For the text-containing cell, return its midpoint in [x, y] coordinate format. 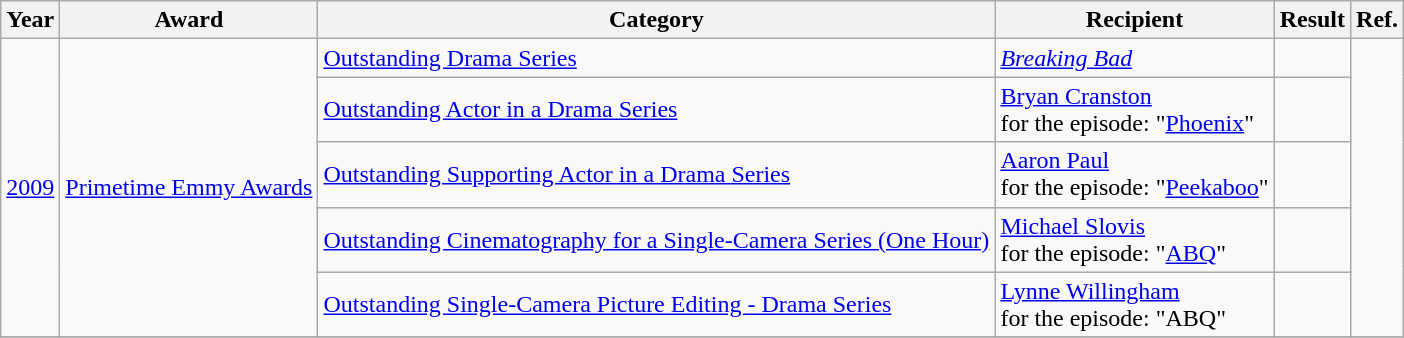
Category [656, 20]
Year [30, 20]
Michael Slovis for the episode: "ABQ" [1134, 240]
Recipient [1134, 20]
Outstanding Supporting Actor in a Drama Series [656, 174]
Outstanding Drama Series [656, 58]
Aaron Paul for the episode: "Peekaboo" [1134, 174]
Outstanding Single-Camera Picture Editing - Drama Series [656, 304]
Ref. [1378, 20]
Lynne Willingham for the episode: "ABQ" [1134, 304]
Breaking Bad [1134, 58]
Outstanding Actor in a Drama Series [656, 110]
2009 [30, 188]
Award [189, 20]
Outstanding Cinematography for a Single-Camera Series (One Hour) [656, 240]
Primetime Emmy Awards [189, 188]
Result [1312, 20]
Bryan Cranston for the episode: "Phoenix" [1134, 110]
